Scan for the cell matching the given text and deliver its [x, y] coordinate at center. 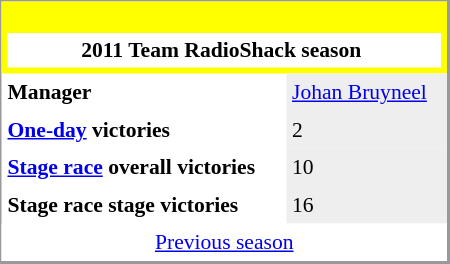
2 [366, 130]
Stage race stage victories [144, 205]
Manager [144, 93]
10 [366, 167]
Previous season [225, 243]
Johan Bruyneel [366, 93]
16 [366, 205]
Stage race overall victories [144, 167]
One-day victories [144, 130]
